Return [x, y] of the center of cell containing provided text 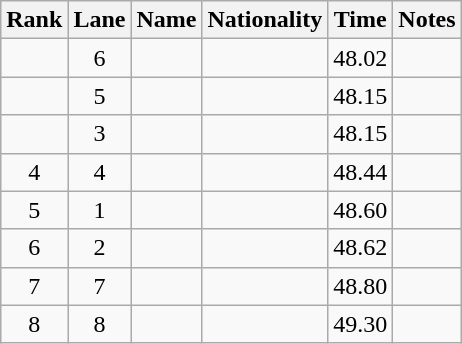
49.30 [360, 324]
48.44 [360, 172]
2 [100, 248]
Lane [100, 20]
48.60 [360, 210]
48.80 [360, 286]
Nationality [265, 20]
Notes [427, 20]
Rank [34, 20]
3 [100, 134]
48.02 [360, 58]
Time [360, 20]
Name [166, 20]
1 [100, 210]
48.62 [360, 248]
